Determine the (x, y) coordinate at the center of the cell enclosing the given text.  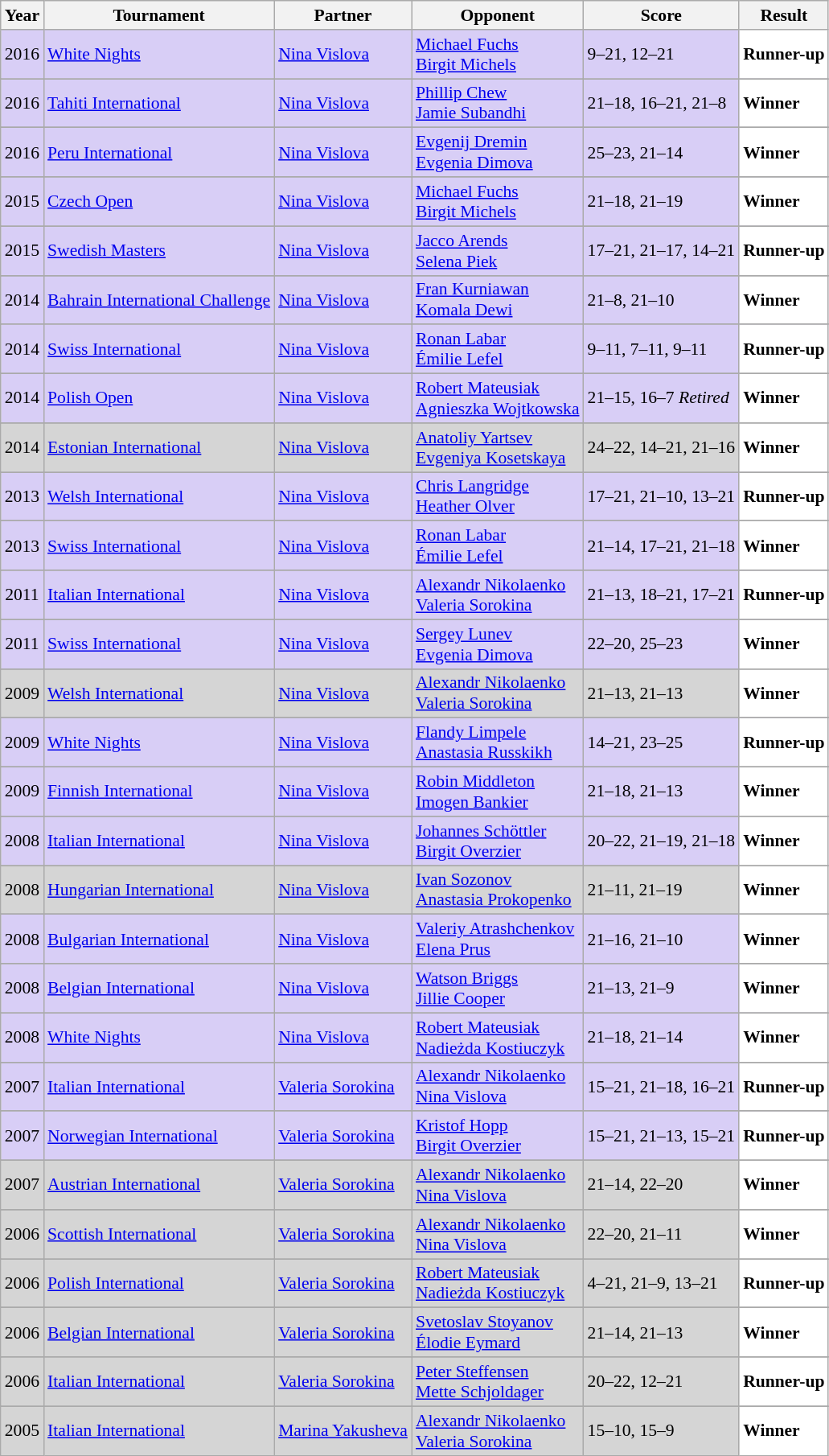
Valeriy Atrashchenkov Elena Prus (498, 940)
14–21, 23–25 (662, 743)
Johannes Schöttler Birgit Overzier (498, 841)
Anatoliy Yartsev Evgeniya Kosetskaya (498, 447)
21–14, 22–20 (662, 1186)
Partner (343, 15)
22–20, 25–23 (662, 644)
Finnish International (159, 792)
Watson Briggs Jillie Cooper (498, 988)
Hungarian International (159, 890)
21–15, 16–7 Retired (662, 399)
Norwegian International (159, 1136)
21–18, 21–14 (662, 1038)
Estonian International (159, 447)
Sergey Lunev Evgenia Dimova (498, 644)
21–13, 21–9 (662, 988)
Evgenij Dremin Evgenia Dimova (498, 153)
21–11, 21–19 (662, 890)
25–23, 21–14 (662, 153)
Kristof Hopp Birgit Overzier (498, 1136)
4–21, 21–9, 13–21 (662, 1284)
Fran Kurniawan Komala Dewi (498, 299)
Flandy Limpele Anastasia Russkikh (498, 743)
9–21, 12–21 (662, 55)
Swedish Masters (159, 251)
15–21, 21–18, 16–21 (662, 1086)
Jacco Arends Selena Piek (498, 251)
Bulgarian International (159, 940)
24–22, 14–21, 21–16 (662, 447)
21–18, 21–19 (662, 201)
Robin Middleton Imogen Bankier (498, 792)
21–18, 16–21, 21–8 (662, 103)
Polish International (159, 1284)
22–20, 21–11 (662, 1234)
17–21, 21–17, 14–21 (662, 251)
Austrian International (159, 1186)
17–21, 21–10, 13–21 (662, 497)
Svetoslav Stoyanov Élodie Eymard (498, 1332)
Phillip Chew Jamie Subandhi (498, 103)
2005 (23, 1430)
Ivan Sozonov Anastasia Prokopenko (498, 890)
21–13, 18–21, 17–21 (662, 595)
20–22, 12–21 (662, 1382)
Polish Open (159, 399)
15–21, 21–13, 15–21 (662, 1136)
Marina Yakusheva (343, 1430)
20–22, 21–19, 21–18 (662, 841)
21–13, 21–13 (662, 693)
Score (662, 15)
Result (783, 15)
Chris Langridge Heather Olver (498, 497)
9–11, 7–11, 9–11 (662, 349)
Bahrain International Challenge (159, 299)
21–8, 21–10 (662, 299)
Tournament (159, 15)
21–18, 21–13 (662, 792)
Tahiti International (159, 103)
15–10, 15–9 (662, 1430)
21–14, 17–21, 21–18 (662, 545)
Czech Open (159, 201)
Peru International (159, 153)
Year (23, 15)
21–14, 21–13 (662, 1332)
Robert Mateusiak Agnieszka Wojtkowska (498, 399)
Scottish International (159, 1234)
Peter Steffensen Mette Schjoldager (498, 1382)
Opponent (498, 15)
21–16, 21–10 (662, 940)
